Search for the cell housing the specified text and yield its (x, y) center coordinate. 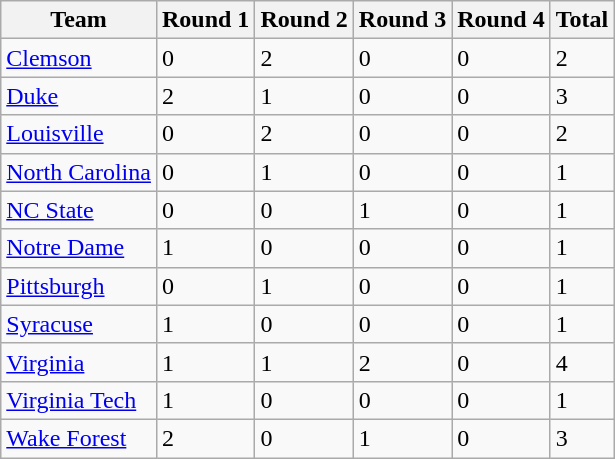
Louisville (79, 134)
Syracuse (79, 324)
Clemson (79, 58)
Duke (79, 96)
NC State (79, 210)
Round 2 (304, 20)
Total (582, 20)
Round 1 (205, 20)
Virginia (79, 362)
Notre Dame (79, 248)
Virginia Tech (79, 400)
Wake Forest (79, 438)
Round 3 (402, 20)
North Carolina (79, 172)
Round 4 (501, 20)
Team (79, 20)
4 (582, 362)
Pittsburgh (79, 286)
